Pinpoint the cell where the given text exists, returning its [x, y] midpoint coordinate. 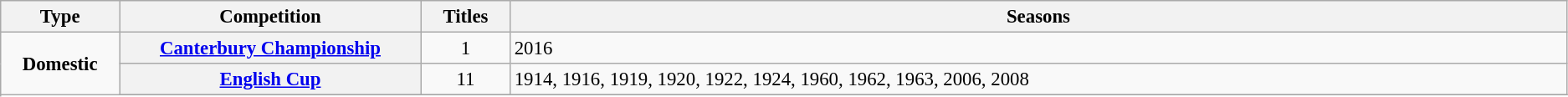
English Cup [271, 79]
11 [465, 79]
2016 [1038, 48]
Canterbury Championship [271, 48]
Seasons [1038, 17]
Type [60, 17]
Competition [271, 17]
1914, 1916, 1919, 1920, 1922, 1924, 1960, 1962, 1963, 2006, 2008 [1038, 79]
1 [465, 48]
Domestic [60, 64]
Titles [465, 17]
